Output the (X, Y) coordinate of the center of the cell containing the given text.  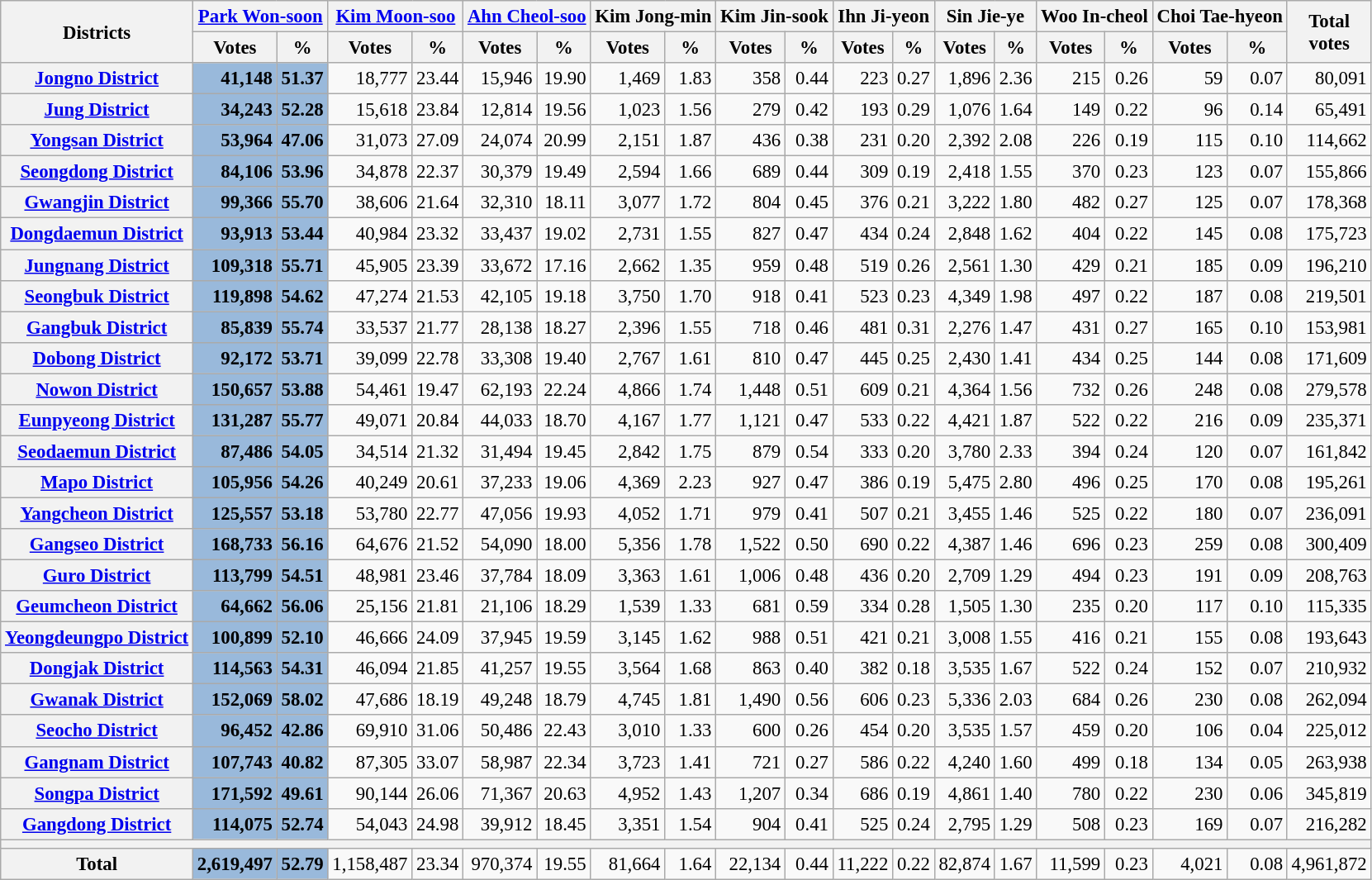
100,899 (235, 638)
51.37 (302, 78)
12,814 (501, 110)
191 (1189, 576)
1.70 (691, 296)
4,021 (1189, 864)
23.46 (438, 576)
4,961,872 (1329, 864)
0.42 (809, 110)
165 (1189, 327)
804 (751, 202)
Seongbuk District (97, 296)
81,664 (628, 864)
21.53 (438, 296)
4,364 (965, 389)
54,090 (501, 545)
334 (862, 606)
959 (751, 265)
31,073 (370, 140)
1.75 (691, 451)
Gangseo District (97, 545)
21.81 (438, 606)
2,396 (628, 327)
48,981 (370, 576)
1.81 (691, 700)
52.10 (302, 638)
178,368 (1329, 202)
161,842 (1329, 451)
2,662 (628, 265)
Dobong District (97, 358)
54,043 (370, 824)
Gwangjin District (97, 202)
115,335 (1329, 606)
4,952 (628, 793)
19.45 (563, 451)
208,763 (1329, 576)
169 (1189, 824)
279,578 (1329, 389)
404 (1071, 234)
2,619,497 (235, 864)
1.68 (691, 668)
721 (751, 762)
153,981 (1329, 327)
38,606 (370, 202)
125 (1189, 202)
30,379 (501, 172)
2.23 (691, 483)
879 (751, 451)
149 (1071, 110)
18.00 (563, 545)
18.19 (438, 700)
0.29 (914, 110)
196,210 (1329, 265)
494 (1071, 576)
87,305 (370, 762)
152 (1189, 668)
11,599 (1071, 864)
54.31 (302, 668)
Dongjak District (97, 668)
2,848 (965, 234)
40,984 (370, 234)
5,336 (965, 700)
31.06 (438, 731)
1.43 (691, 793)
609 (862, 389)
4,861 (965, 793)
681 (751, 606)
3,145 (628, 638)
42.86 (302, 731)
55.70 (302, 202)
171,609 (1329, 358)
2.08 (1015, 140)
1.98 (1015, 296)
20.99 (563, 140)
82,874 (965, 864)
58.02 (302, 700)
195,261 (1329, 483)
2,709 (965, 576)
262,094 (1329, 700)
96,452 (235, 731)
1,539 (628, 606)
64,676 (370, 545)
46,666 (370, 638)
0.38 (809, 140)
4,349 (965, 296)
41,257 (501, 668)
3,750 (628, 296)
Gangnam District (97, 762)
171,592 (235, 793)
2,594 (628, 172)
863 (751, 668)
1.66 (691, 172)
0.04 (1257, 731)
5,475 (965, 483)
2,276 (965, 327)
0.50 (809, 545)
155 (1189, 638)
Sin Jie-ye (985, 17)
33,537 (370, 327)
2.03 (1015, 700)
988 (751, 638)
Yeongdeungpo District (97, 638)
Gwanak District (97, 700)
53.18 (302, 513)
507 (862, 513)
21.52 (438, 545)
99,366 (235, 202)
600 (751, 731)
33.07 (438, 762)
80,091 (1329, 78)
59 (1189, 78)
131,287 (235, 421)
1.47 (1015, 327)
333 (862, 451)
1,448 (751, 389)
168,733 (235, 545)
0.59 (809, 606)
33,672 (501, 265)
1.80 (1015, 202)
18.79 (563, 700)
Ihn Ji-yeon (884, 17)
21.32 (438, 451)
Nowon District (97, 389)
979 (751, 513)
Jungnang District (97, 265)
34,243 (235, 110)
1,207 (751, 793)
107,743 (235, 762)
482 (1071, 202)
19.40 (563, 358)
0.56 (809, 700)
19.56 (563, 110)
1.77 (691, 421)
53.88 (302, 389)
18.45 (563, 824)
150,657 (235, 389)
2.80 (1015, 483)
53.71 (302, 358)
481 (862, 327)
84,106 (235, 172)
37,784 (501, 576)
2,561 (965, 265)
96 (1189, 110)
47,056 (501, 513)
193 (862, 110)
1,006 (751, 576)
2,430 (965, 358)
533 (862, 421)
19.90 (563, 78)
1,896 (965, 78)
3,222 (965, 202)
49,071 (370, 421)
55.77 (302, 421)
Woo In-cheol (1094, 17)
47,686 (370, 700)
3,077 (628, 202)
64,662 (235, 606)
2,842 (628, 451)
134 (1189, 762)
2,418 (965, 172)
55.74 (302, 327)
41,148 (235, 78)
47.06 (302, 140)
459 (1071, 731)
300,409 (1329, 545)
170 (1189, 483)
15,618 (370, 110)
4,421 (965, 421)
394 (1071, 451)
93,913 (235, 234)
1.57 (1015, 731)
370 (1071, 172)
780 (1071, 793)
114,563 (235, 668)
3,723 (628, 762)
44,033 (501, 421)
24,074 (501, 140)
215 (1071, 78)
54.62 (302, 296)
Totalvotes (1329, 31)
20.61 (438, 483)
109,318 (235, 265)
1.71 (691, 513)
18,777 (370, 78)
226 (1071, 140)
17.16 (563, 265)
52.28 (302, 110)
376 (862, 202)
235,371 (1329, 421)
62,193 (501, 389)
117 (1189, 606)
496 (1071, 483)
21.85 (438, 668)
Park Won-soon (260, 17)
0.05 (1257, 762)
904 (751, 824)
1,023 (628, 110)
386 (862, 483)
235 (1071, 606)
0.14 (1257, 110)
50,486 (501, 731)
187 (1189, 296)
718 (751, 327)
18.11 (563, 202)
22.78 (438, 358)
92,172 (235, 358)
22.43 (563, 731)
Mapo District (97, 483)
1.72 (691, 202)
Seocho District (97, 731)
1,522 (751, 545)
236,091 (1329, 513)
18.70 (563, 421)
23.34 (438, 864)
20.84 (438, 421)
382 (862, 668)
421 (862, 638)
21,106 (501, 606)
87,486 (235, 451)
Yongsan District (97, 140)
4,866 (628, 389)
Total (97, 864)
2,767 (628, 358)
71,367 (501, 793)
185 (1189, 265)
105,956 (235, 483)
2,731 (628, 234)
827 (751, 234)
3,564 (628, 668)
3,008 (965, 638)
Districts (97, 31)
90,144 (370, 793)
686 (862, 793)
4,745 (628, 700)
279 (751, 110)
1.40 (1015, 793)
1.74 (691, 389)
85,839 (235, 327)
25,156 (370, 606)
508 (1071, 824)
47,274 (370, 296)
499 (1071, 762)
Choi Tae-hyeon (1219, 17)
40,249 (370, 483)
Kim Moon-soo (396, 17)
56.16 (302, 545)
39,912 (501, 824)
145 (1189, 234)
22.77 (438, 513)
690 (862, 545)
210,932 (1329, 668)
56.06 (302, 606)
37,945 (501, 638)
2.33 (1015, 451)
42,105 (501, 296)
123 (1189, 172)
Kim Jin-sook (775, 17)
15,946 (501, 78)
216 (1189, 421)
34,878 (370, 172)
4,167 (628, 421)
1,469 (628, 78)
19.49 (563, 172)
248 (1189, 389)
429 (1071, 265)
106 (1189, 731)
144 (1189, 358)
3,363 (628, 576)
18.29 (563, 606)
732 (1071, 389)
33,308 (501, 358)
586 (862, 762)
22,134 (751, 864)
689 (751, 172)
Jongno District (97, 78)
1,121 (751, 421)
120 (1189, 451)
497 (1071, 296)
180 (1189, 513)
52.79 (302, 864)
22.37 (438, 172)
2,795 (965, 824)
0.28 (914, 606)
219,501 (1329, 296)
22.34 (563, 762)
23.39 (438, 265)
3,455 (965, 513)
1.78 (691, 545)
4,387 (965, 545)
0.06 (1257, 793)
45,905 (370, 265)
18.27 (563, 327)
23.32 (438, 234)
0.46 (809, 327)
19.06 (563, 483)
152,069 (235, 700)
23.84 (438, 110)
Ahn Cheol-soo (527, 17)
1,490 (751, 700)
3,780 (965, 451)
Kim Jong-min (653, 17)
970,374 (501, 864)
606 (862, 700)
119,898 (235, 296)
927 (751, 483)
1.54 (691, 824)
Seodaemun District (97, 451)
21.64 (438, 202)
Guro District (97, 576)
Geumcheon District (97, 606)
115 (1189, 140)
37,233 (501, 483)
19.93 (563, 513)
19.18 (563, 296)
53.44 (302, 234)
49.61 (302, 793)
231 (862, 140)
125,557 (235, 513)
65,491 (1329, 110)
55.71 (302, 265)
523 (862, 296)
2,151 (628, 140)
175,723 (1329, 234)
33,437 (501, 234)
20.63 (563, 793)
21.77 (438, 327)
Yangcheon District (97, 513)
46,094 (370, 668)
Dongdaemun District (97, 234)
26.06 (438, 793)
Gangdong District (97, 824)
431 (1071, 327)
Seongdong District (97, 172)
1.35 (691, 265)
225,012 (1329, 731)
2,392 (965, 140)
445 (862, 358)
309 (862, 172)
216,282 (1329, 824)
519 (862, 265)
19.02 (563, 234)
19.47 (438, 389)
1.83 (691, 78)
155,866 (1329, 172)
54.05 (302, 451)
Songpa District (97, 793)
Jung District (97, 110)
3,351 (628, 824)
24.09 (438, 638)
263,938 (1329, 762)
Eunpyeong District (97, 421)
54.26 (302, 483)
22.24 (563, 389)
4,240 (965, 762)
31,494 (501, 451)
4,369 (628, 483)
0.34 (809, 793)
40.82 (302, 762)
696 (1071, 545)
454 (862, 731)
114,075 (235, 824)
684 (1071, 700)
54,461 (370, 389)
358 (751, 78)
19.59 (563, 638)
32,310 (501, 202)
53,964 (235, 140)
52.74 (302, 824)
Gangbuk District (97, 327)
1,076 (965, 110)
53,780 (370, 513)
54.51 (302, 576)
39,099 (370, 358)
1,505 (965, 606)
1.60 (1015, 762)
18.09 (563, 576)
23.44 (438, 78)
0.54 (809, 451)
5,356 (628, 545)
28,138 (501, 327)
4,052 (628, 513)
810 (751, 358)
416 (1071, 638)
345,819 (1329, 793)
223 (862, 78)
49,248 (501, 700)
27.09 (438, 140)
0.31 (914, 327)
114,662 (1329, 140)
24.98 (438, 824)
2.36 (1015, 78)
113,799 (235, 576)
11,222 (862, 864)
53.96 (302, 172)
0.40 (809, 668)
0.45 (809, 202)
918 (751, 296)
58,987 (501, 762)
69,910 (370, 731)
34,514 (370, 451)
193,643 (1329, 638)
259 (1189, 545)
1,158,487 (370, 864)
3,010 (628, 731)
